Locate the cell with the specified text and output its (x, y) center coordinate. 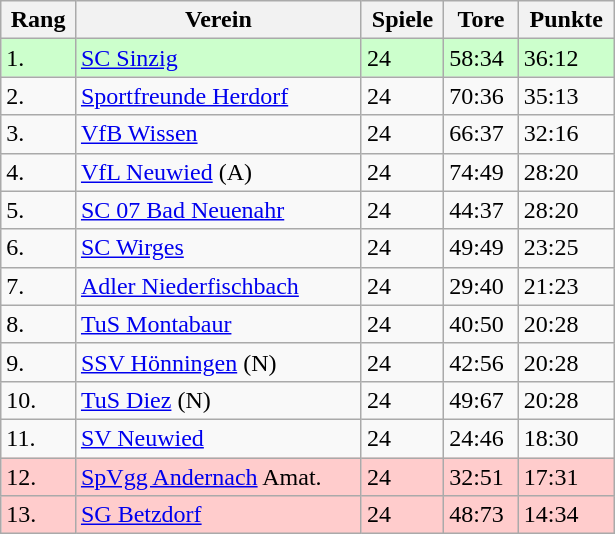
32:16 (566, 134)
Adler Niederfischbach (218, 286)
48:73 (482, 515)
14:34 (566, 515)
29:40 (482, 286)
17:31 (566, 477)
58:34 (482, 58)
SC Sinzig (218, 58)
44:37 (482, 210)
21:23 (566, 286)
SpVgg Andernach Amat. (218, 477)
VfL Neuwied (A) (218, 172)
49:67 (482, 400)
7. (38, 286)
3. (38, 134)
2. (38, 96)
Verein (218, 20)
18:30 (566, 438)
SC Wirges (218, 248)
Spiele (402, 20)
6. (38, 248)
66:37 (482, 134)
9. (38, 362)
SV Neuwied (218, 438)
4. (38, 172)
8. (38, 324)
TuS Diez (N) (218, 400)
5. (38, 210)
49:49 (482, 248)
24:46 (482, 438)
11. (38, 438)
SC 07 Bad Neuenahr (218, 210)
12. (38, 477)
Punkte (566, 20)
74:49 (482, 172)
32:51 (482, 477)
TuS Montabaur (218, 324)
1. (38, 58)
70:36 (482, 96)
Tore (482, 20)
23:25 (566, 248)
VfB Wissen (218, 134)
SSV Hönningen (N) (218, 362)
42:56 (482, 362)
Sportfreunde Herdorf (218, 96)
36:12 (566, 58)
35:13 (566, 96)
10. (38, 400)
13. (38, 515)
40:50 (482, 324)
Rang (38, 20)
SG Betzdorf (218, 515)
